Provide the (X, Y) coordinate of the cell's center where the given text is located.  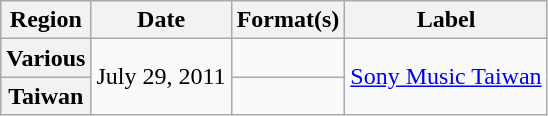
Region (46, 20)
Format(s) (288, 20)
Label (446, 20)
Various (46, 58)
Sony Music Taiwan (446, 77)
July 29, 2011 (161, 77)
Taiwan (46, 96)
Date (161, 20)
